Output the (X, Y) coordinate of the center of the cell containing the given text.  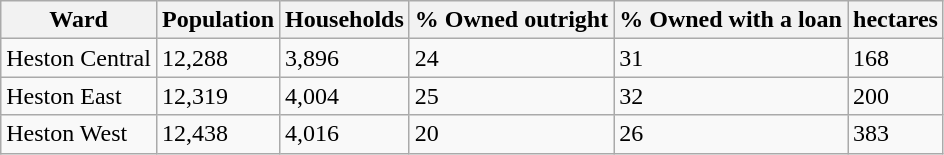
12,438 (218, 134)
% Owned with a loan (731, 20)
12,319 (218, 96)
hectares (896, 20)
Heston East (79, 96)
Heston Central (79, 58)
26 (731, 134)
4,016 (345, 134)
32 (731, 96)
168 (896, 58)
% Owned outright (511, 20)
31 (731, 58)
200 (896, 96)
Ward (79, 20)
383 (896, 134)
Heston West (79, 134)
24 (511, 58)
25 (511, 96)
4,004 (345, 96)
3,896 (345, 58)
20 (511, 134)
Households (345, 20)
Population (218, 20)
12,288 (218, 58)
